Return the [x, y] coordinate for the center point of the cell that contains the specified text.  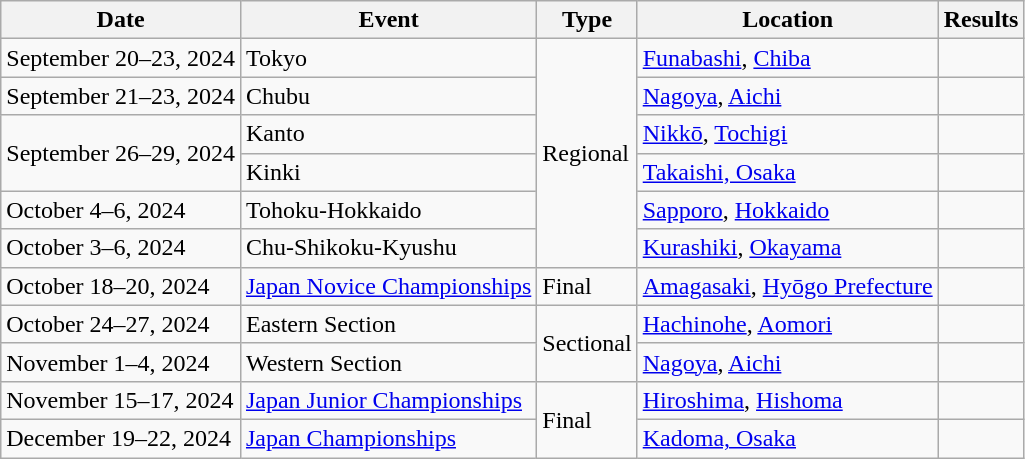
Chu-Shikoku-Kyushu [388, 248]
Japan Championships [388, 438]
Eastern Section [388, 324]
Hachinohe, Aomori [788, 324]
October 4–6, 2024 [121, 210]
Chubu [388, 96]
November 1–4, 2024 [121, 362]
Nikkō, Tochigi [788, 134]
Sapporo, Hokkaido [788, 210]
September 21–23, 2024 [121, 96]
October 18–20, 2024 [121, 286]
September 20–23, 2024 [121, 58]
Japan Junior Championships [388, 400]
Type [587, 20]
Date [121, 20]
Hiroshima, Hishoma [788, 400]
Tokyo [388, 58]
Takaishi, Osaka [788, 172]
Regional [587, 153]
Sectional [587, 343]
Location [788, 20]
Results [981, 20]
October 24–27, 2024 [121, 324]
Tohoku-Hokkaido [388, 210]
September 26–29, 2024 [121, 153]
Western Section [388, 362]
Japan Novice Championships [388, 286]
Kanto [388, 134]
Kurashiki, Okayama [788, 248]
Funabashi, Chiba [788, 58]
Kadoma, Osaka [788, 438]
November 15–17, 2024 [121, 400]
December 19–22, 2024 [121, 438]
Kinki [388, 172]
Event [388, 20]
October 3–6, 2024 [121, 248]
Amagasaki, Hyōgo Prefecture [788, 286]
